Search for the cell housing the specified text and yield its [x, y] center coordinate. 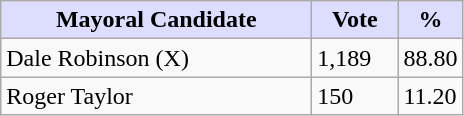
1,189 [355, 58]
150 [355, 96]
Dale Robinson (X) [156, 58]
Mayoral Candidate [156, 20]
11.20 [430, 96]
% [430, 20]
Roger Taylor [156, 96]
88.80 [430, 58]
Vote [355, 20]
